Return (x, y) of the center of cell containing provided text 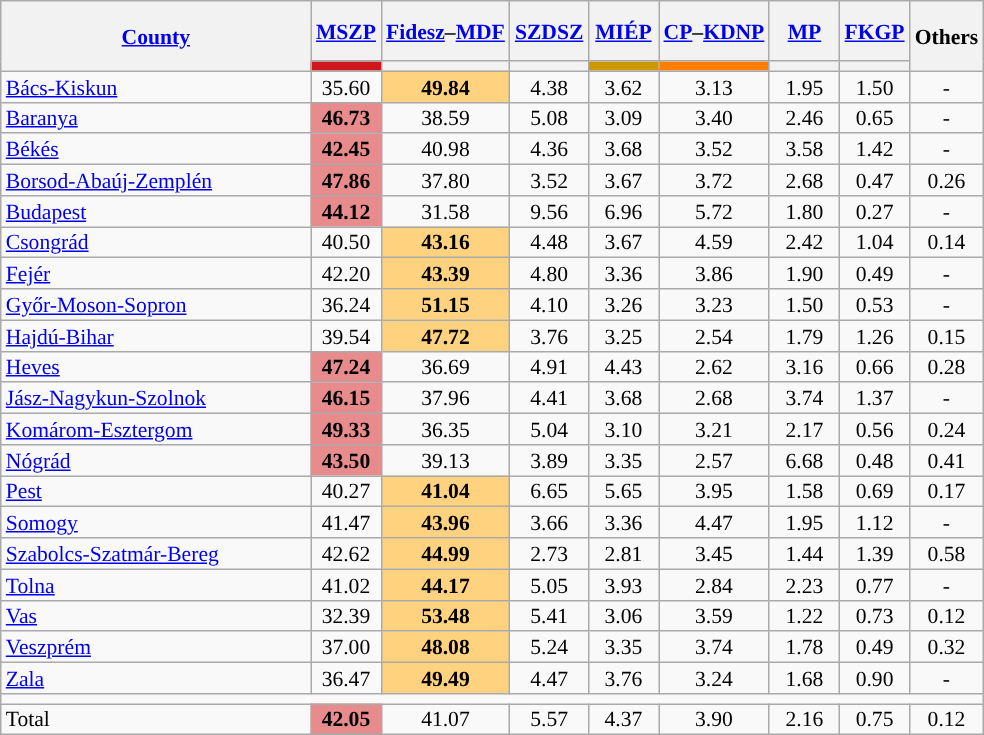
43.16 (446, 242)
6.96 (623, 212)
0.28 (947, 366)
5.08 (550, 118)
41.07 (446, 720)
0.77 (875, 584)
Pest (156, 492)
46.73 (346, 118)
3.09 (623, 118)
1.80 (804, 212)
Szabolcs-Szatmár-Bereg (156, 554)
4.80 (550, 274)
Total (156, 720)
5.05 (550, 584)
1.39 (875, 554)
1.68 (804, 678)
County (156, 36)
3.59 (714, 616)
2.73 (550, 554)
Zala (156, 678)
3.13 (714, 86)
3.89 (550, 460)
0.90 (875, 678)
9.56 (550, 212)
43.50 (346, 460)
31.58 (446, 212)
MP (804, 31)
Komárom-Esztergom (156, 430)
40.50 (346, 242)
3.24 (714, 678)
48.08 (446, 648)
3.23 (714, 304)
MSZP (346, 31)
1.37 (875, 398)
49.49 (446, 678)
2.46 (804, 118)
3.40 (714, 118)
2.54 (714, 336)
2.17 (804, 430)
38.59 (446, 118)
46.15 (346, 398)
2.23 (804, 584)
1.42 (875, 150)
32.39 (346, 616)
Nógrád (156, 460)
4.37 (623, 720)
40.27 (346, 492)
51.15 (446, 304)
Hajdú-Bihar (156, 336)
4.38 (550, 86)
3.72 (714, 180)
1.79 (804, 336)
Fidesz–MDF (446, 31)
41.47 (346, 522)
3.26 (623, 304)
1.04 (875, 242)
42.45 (346, 150)
1.58 (804, 492)
5.72 (714, 212)
0.58 (947, 554)
47.86 (346, 180)
1.78 (804, 648)
2.16 (804, 720)
FKGP (875, 31)
5.41 (550, 616)
Veszprém (156, 648)
4.36 (550, 150)
5.57 (550, 720)
3.95 (714, 492)
42.05 (346, 720)
0.73 (875, 616)
3.21 (714, 430)
44.12 (346, 212)
4.10 (550, 304)
0.48 (875, 460)
47.24 (346, 366)
2.57 (714, 460)
Heves (156, 366)
3.93 (623, 584)
36.24 (346, 304)
3.90 (714, 720)
3.86 (714, 274)
Bács-Kiskun (156, 86)
2.84 (714, 584)
Budapest (156, 212)
3.45 (714, 554)
4.59 (714, 242)
42.20 (346, 274)
3.58 (804, 150)
Tolna (156, 584)
Vas (156, 616)
36.47 (346, 678)
0.15 (947, 336)
40.98 (446, 150)
1.12 (875, 522)
1.44 (804, 554)
4.91 (550, 366)
3.66 (550, 522)
Csongrád (156, 242)
2.62 (714, 366)
Baranya (156, 118)
1.90 (804, 274)
4.48 (550, 242)
0.24 (947, 430)
4.41 (550, 398)
3.06 (623, 616)
2.81 (623, 554)
37.00 (346, 648)
37.96 (446, 398)
36.69 (446, 366)
3.25 (623, 336)
35.60 (346, 86)
0.66 (875, 366)
49.33 (346, 430)
6.65 (550, 492)
0.75 (875, 720)
Békés (156, 150)
Borsod-Abaúj-Zemplén (156, 180)
3.10 (623, 430)
0.65 (875, 118)
44.99 (446, 554)
0.41 (947, 460)
4.43 (623, 366)
43.39 (446, 274)
36.35 (446, 430)
5.65 (623, 492)
5.04 (550, 430)
37.80 (446, 180)
44.17 (446, 584)
47.72 (446, 336)
0.53 (875, 304)
SZDSZ (550, 31)
39.13 (446, 460)
3.62 (623, 86)
0.69 (875, 492)
MIÉP (623, 31)
CP–KDNP (714, 31)
39.54 (346, 336)
1.22 (804, 616)
0.17 (947, 492)
53.48 (446, 616)
5.24 (550, 648)
6.68 (804, 460)
Győr-Moson-Sopron (156, 304)
Somogy (156, 522)
Others (947, 36)
0.56 (875, 430)
1.26 (875, 336)
3.16 (804, 366)
42.62 (346, 554)
0.27 (875, 212)
41.04 (446, 492)
0.47 (875, 180)
49.84 (446, 86)
0.14 (947, 242)
41.02 (346, 584)
0.32 (947, 648)
Jász-Nagykun-Szolnok (156, 398)
0.26 (947, 180)
Fejér (156, 274)
2.42 (804, 242)
43.96 (446, 522)
